Output the (X, Y) coordinate of the center of the cell containing the given text.  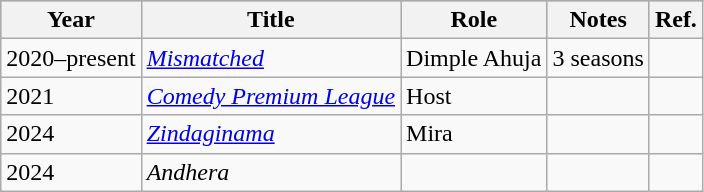
3 seasons (598, 58)
Comedy Premium League (270, 96)
Zindaginama (270, 134)
Role (474, 20)
Host (474, 96)
Ref. (676, 20)
2020–present (71, 58)
Title (270, 20)
Dimple Ahuja (474, 58)
Notes (598, 20)
Mismatched (270, 58)
Andhera (270, 172)
Year (71, 20)
2021 (71, 96)
Mira (474, 134)
